Determine the [x, y] coordinate at the center of the cell enclosing the given text.  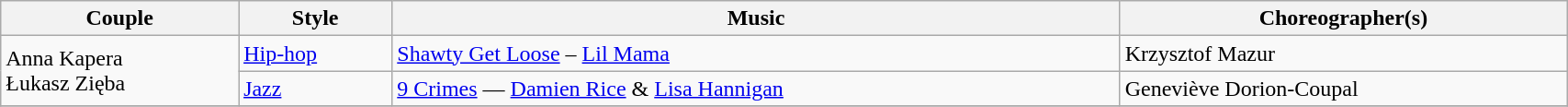
Music [756, 18]
Anna KaperaŁukasz Zięba [119, 71]
Hip-hop [316, 53]
Style [316, 18]
Geneviève Dorion-Coupal [1343, 89]
Jazz [316, 89]
9 Crimes — Damien Rice & Lisa Hannigan [756, 89]
Krzysztof Mazur [1343, 53]
Couple [119, 18]
Shawty Get Loose – Lil Mama [756, 53]
Choreographer(s) [1343, 18]
